Detect which cell encompasses the target text, then output its [x, y] center coordinate. 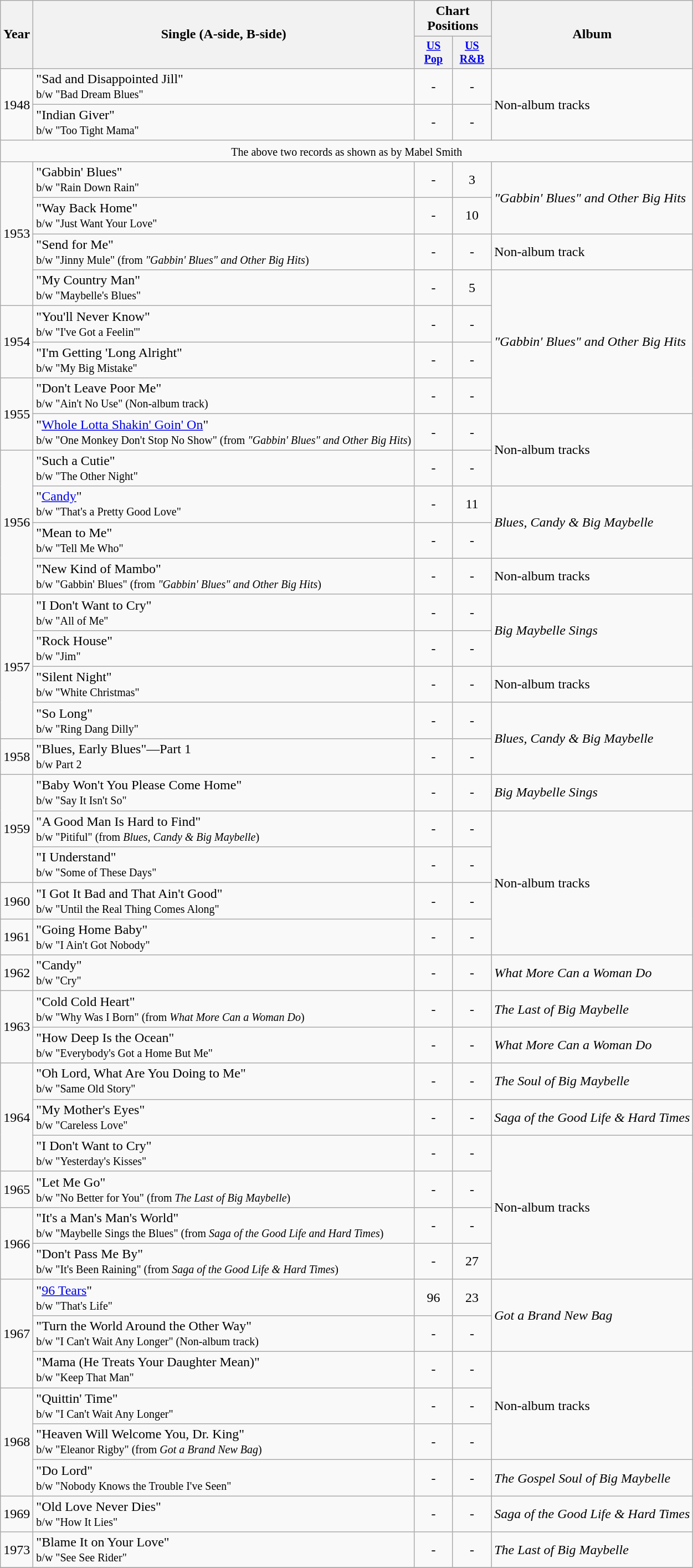
"Candy"b/w "Cry" [224, 973]
"My Mother's Eyes"b/w "Careless Love" [224, 1117]
"Don't Pass Me By"b/w "It's Been Raining" (from Saga of the Good Life & Hard Times) [224, 1261]
23 [472, 1297]
1955 [17, 414]
"So Long"b/w "Ring Dang Dilly" [224, 721]
96 [433, 1297]
"Silent Night"b/w "White Christmas" [224, 684]
"Oh Lord, What Are You Doing to Me"b/w "Same Old Story" [224, 1081]
"Whole Lotta Shakin' Goin' On"b/w "One Monkey Don't Stop No Show" (from "Gabbin' Blues" and Other Big Hits) [224, 432]
1973 [17, 1550]
1966 [17, 1243]
"New Kind of Mambo"b/w "Gabbin' Blues" (from "Gabbin' Blues" and Other Big Hits) [224, 576]
"Do Lord"b/w "Nobody Knows the Trouble I've Seen" [224, 1478]
1958 [17, 756]
1961 [17, 937]
"Such a Cutie"b/w "The Other Night" [224, 468]
"I Don't Want to Cry"b/w "All of Me" [224, 612]
1953 [17, 233]
"Candy"b/w "That's a Pretty Good Love" [224, 504]
1968 [17, 1442]
"96 Tears"b/w "That's Life" [224, 1297]
1967 [17, 1334]
"Way Back Home"b/w "Just Want Your Love" [224, 216]
"Quittin' Time"b/w "I Can't Wait Any Longer" [224, 1406]
"Going Home Baby"b/w "I Ain't Got Nobody" [224, 937]
"Sad and Disappointed Jill"b/w "Bad Dream Blues" [224, 86]
"Blame It on Your Love"b/w "See See Rider" [224, 1550]
1960 [17, 901]
"Turn the World Around the Other Way"b/w "I Can't Wait Any Longer" (Non-album track) [224, 1334]
US Pop [433, 52]
Year [17, 34]
1954 [17, 342]
5 [472, 288]
"Rock House"b/w "Jim" [224, 648]
1957 [17, 666]
1964 [17, 1117]
"I Got It Bad and That Ain't Good"b/w "Until the Real Thing Comes Along" [224, 901]
"Don't Leave Poor Me"b/w "Ain't No Use" (Non-album track) [224, 396]
1962 [17, 973]
"Blues, Early Blues"—Part 1b/w Part 2 [224, 756]
1969 [17, 1514]
"I Understand"b/w "Some of These Days" [224, 865]
Got a Brand New Bag [592, 1315]
Single (A-side, B-side) [224, 34]
"Cold Cold Heart"b/w "Why Was I Born" (from What More Can a Woman Do) [224, 1009]
27 [472, 1261]
The above two records as shown as by Mabel Smith [347, 151]
"Send for Me"b/w "Jinny Mule" (from "Gabbin' Blues" and Other Big Hits) [224, 252]
"Mama (He Treats Your Daughter Mean)"b/w "Keep That Man" [224, 1370]
1959 [17, 829]
"It's a Man's Man's World"b/w "Maybelle Sings the Blues" (from Saga of the Good Life and Hard Times) [224, 1225]
"How Deep Is the Ocean"b/w "Everybody's Got a Home But Me" [224, 1045]
"Heaven Will Welcome You, Dr. King"b/w "Eleanor Rigby" (from Got a Brand New Bag) [224, 1442]
"I'm Getting 'Long Alright"b/w "My Big Mistake" [224, 360]
The Gospel Soul of Big Maybelle [592, 1478]
"Let Me Go"b/w "No Better for You" (from The Last of Big Maybelle) [224, 1189]
1963 [17, 1027]
"Mean to Me"b/w "Tell Me Who" [224, 540]
1956 [17, 522]
"Gabbin' Blues"b/w "Rain Down Rain" [224, 180]
"My Country Man"b/w "Maybelle's Blues" [224, 288]
11 [472, 504]
Album [592, 34]
USR&B [472, 52]
"Old Love Never Dies"b/w "How It Lies" [224, 1514]
"You'll Never Know"b/w "I've Got a Feelin'" [224, 324]
10 [472, 216]
"A Good Man Is Hard to Find"b/w "Pitiful" (from Blues, Candy & Big Maybelle) [224, 829]
"I Don't Want to Cry"b/w "Yesterday's Kisses" [224, 1153]
3 [472, 180]
The Soul of Big Maybelle [592, 1081]
1948 [17, 104]
"Baby Won't You Please Come Home"b/w "Say It Isn't So" [224, 793]
Non-album track [592, 252]
"Indian Giver"b/w "Too Tight Mama" [224, 122]
1965 [17, 1189]
Chart Positions [453, 19]
